Identify which cell holds the provided text, then report its [x, y] central coordinate. 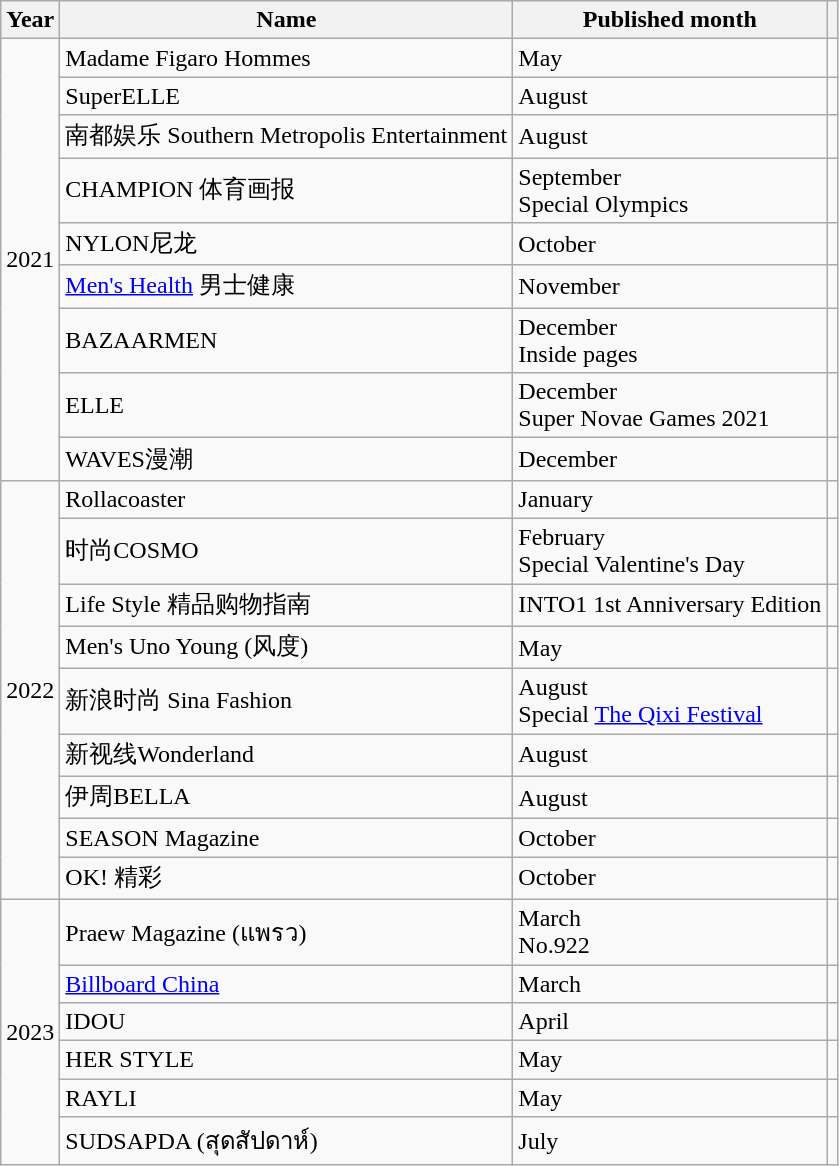
SuperELLE [286, 96]
DecemberInside pages [670, 340]
新浪时尚 Sina Fashion [286, 702]
Men's Uno Young (风度) [286, 648]
Men's Health 男士健康 [286, 286]
November [670, 286]
2023 [30, 1032]
新视线Wonderland [286, 756]
Published month [670, 20]
March [670, 983]
SUDSAPDA (สุดสัปดาห์) [286, 1142]
Life Style 精品购物指南 [286, 606]
SEASON Magazine [286, 838]
December [670, 460]
2021 [30, 260]
南都娱乐 Southern Metropolis Entertainment [286, 136]
AugustSpecial The Qixi Festival [670, 702]
Rollacoaster [286, 499]
IDOU [286, 1022]
Year [30, 20]
Madame Figaro Hommes [286, 58]
Name [286, 20]
HER STYLE [286, 1060]
RAYLI [286, 1098]
时尚COSMO [286, 550]
DecemberSuper Novae Games 2021 [670, 406]
INTO1 1st Anniversary Edition [670, 606]
MarchNo.922 [670, 932]
January [670, 499]
SeptemberSpecial Olympics [670, 190]
BAZAARMEN [286, 340]
伊周BELLA [286, 798]
FebruarySpecial Valentine's Day [670, 550]
Praew Magazine (แพรว) [286, 932]
CHAMPION 体育画报 [286, 190]
Billboard China [286, 983]
April [670, 1022]
2022 [30, 690]
July [670, 1142]
WAVES漫潮 [286, 460]
NYLON尼龙 [286, 244]
OK! 精彩 [286, 878]
ELLE [286, 406]
